From the cell containing the given text, extract its center point as [x, y] coordinate. 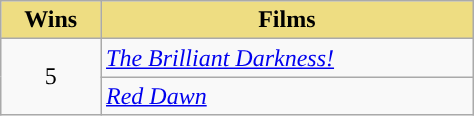
5 [51, 77]
Red Dawn [286, 96]
Wins [51, 20]
Films [286, 20]
The Brilliant Darkness! [286, 58]
